Find where the given text appears and provide that cell's center as [x, y] coordinate. 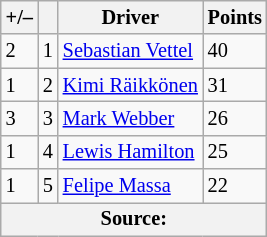
Kimi Räikkönen [130, 85]
+/– [20, 17]
31 [235, 85]
Mark Webber [130, 118]
Source: [134, 219]
5 [48, 186]
Felipe Massa [130, 186]
Points [235, 17]
25 [235, 152]
22 [235, 186]
26 [235, 118]
Lewis Hamilton [130, 152]
Sebastian Vettel [130, 51]
40 [235, 51]
Driver [130, 17]
4 [48, 152]
